Scan for the cell matching the given text and deliver its (x, y) coordinate at center. 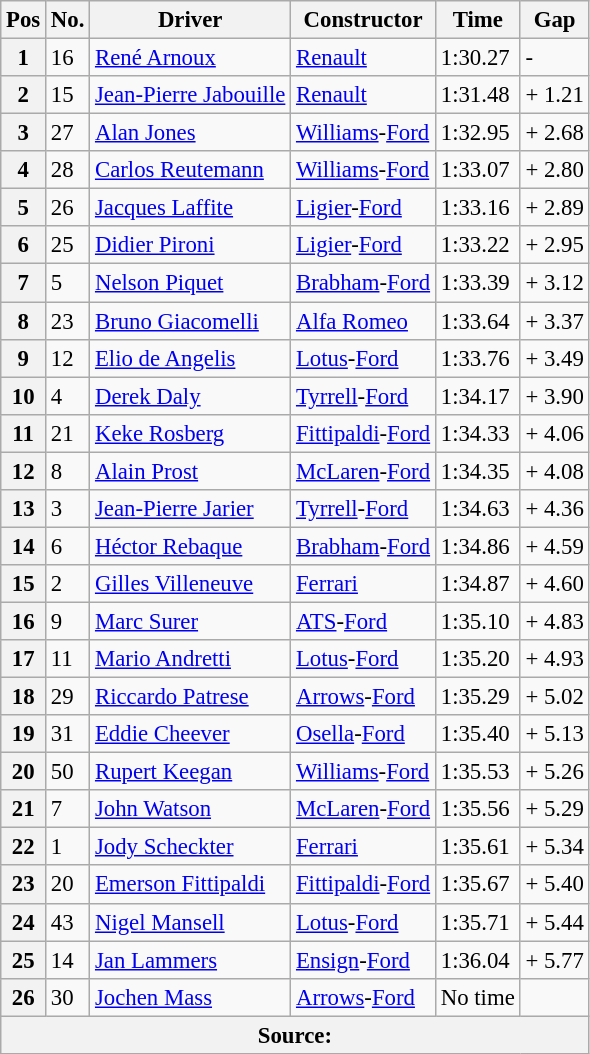
1:35.20 (478, 659)
1:35.10 (478, 621)
1:35.67 (478, 885)
+ 4.93 (554, 659)
1:35.56 (478, 809)
28 (68, 170)
+ 3.37 (554, 321)
- (554, 58)
Jacques Laffite (190, 208)
Alain Prost (190, 471)
1:33.76 (478, 358)
Nelson Piquet (190, 283)
1:35.53 (478, 772)
Pos (24, 20)
1:31.48 (478, 95)
+ 5.13 (554, 734)
+ 3.49 (554, 358)
Jody Scheckter (190, 847)
Jean-Pierre Jarier (190, 509)
27 (68, 133)
+ 4.08 (554, 471)
Alfa Romeo (364, 321)
Keke Rosberg (190, 433)
Nigel Mansell (190, 922)
+ 2.68 (554, 133)
Bruno Giacomelli (190, 321)
13 (24, 509)
1:34.17 (478, 396)
+ 5.34 (554, 847)
29 (68, 697)
1:30.27 (478, 58)
Source: (295, 1035)
1:33.64 (478, 321)
Gilles Villeneuve (190, 584)
17 (24, 659)
René Arnoux (190, 58)
30 (68, 997)
Riccardo Patrese (190, 697)
+ 2.89 (554, 208)
Gap (554, 20)
1:34.87 (478, 584)
Constructor (364, 20)
24 (24, 922)
+ 5.40 (554, 885)
10 (24, 396)
Jochen Mass (190, 997)
+ 1.21 (554, 95)
+ 5.44 (554, 922)
1:33.07 (478, 170)
1:34.35 (478, 471)
+ 2.80 (554, 170)
Time (478, 20)
1:35.29 (478, 697)
43 (68, 922)
Carlos Reutemann (190, 170)
Derek Daly (190, 396)
+ 4.59 (554, 546)
18 (24, 697)
+ 4.83 (554, 621)
Osella-Ford (364, 734)
Eddie Cheever (190, 734)
ATS-Ford (364, 621)
1:33.22 (478, 245)
+ 5.77 (554, 960)
+ 5.02 (554, 697)
1:33.16 (478, 208)
Elio de Angelis (190, 358)
John Watson (190, 809)
31 (68, 734)
+ 3.12 (554, 283)
+ 5.29 (554, 809)
1:34.63 (478, 509)
Mario Andretti (190, 659)
+ 5.26 (554, 772)
Driver (190, 20)
50 (68, 772)
No time (478, 997)
1:34.86 (478, 546)
Jean-Pierre Jabouille (190, 95)
Didier Pironi (190, 245)
19 (24, 734)
1:34.33 (478, 433)
1:36.04 (478, 960)
1:33.39 (478, 283)
Ensign-Ford (364, 960)
22 (24, 847)
+ 4.06 (554, 433)
+ 3.90 (554, 396)
1:32.95 (478, 133)
1:35.71 (478, 922)
No. (68, 20)
Alan Jones (190, 133)
Jan Lammers (190, 960)
Emerson Fittipaldi (190, 885)
1:35.40 (478, 734)
Héctor Rebaque (190, 546)
+ 4.60 (554, 584)
+ 2.95 (554, 245)
Rupert Keegan (190, 772)
Marc Surer (190, 621)
1:35.61 (478, 847)
+ 4.36 (554, 509)
